Provide the [x, y] coordinate of the cell's center where the given text is located.  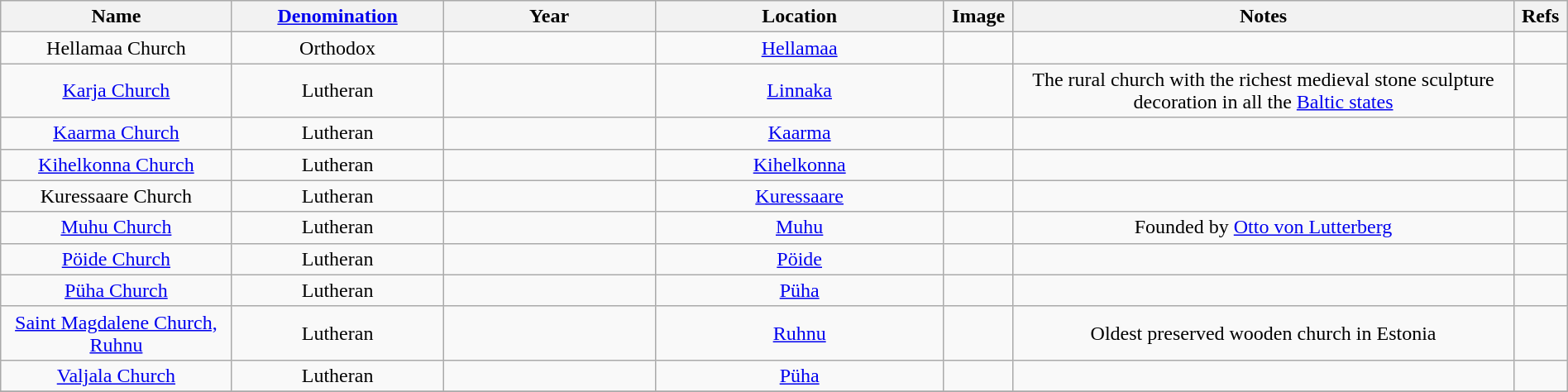
Kihelkonna Church [116, 165]
Name [116, 17]
Muhu [799, 227]
The rural church with the richest medieval stone sculpture decoration in all the Baltic states [1264, 91]
Saint Magdalene Church, Ruhnu [116, 332]
Linnaka [799, 91]
Kaarma [799, 133]
Valjala Church [116, 375]
Kuressaare [799, 196]
Hellamaa Church [116, 48]
Kihelkonna [799, 165]
Pöide [799, 259]
Image [978, 17]
Founded by Otto von Lutterberg [1264, 227]
Hellamaa [799, 48]
Kaarma Church [116, 133]
Karja Church [116, 91]
Pöide Church [116, 259]
Refs [1540, 17]
Püha Church [116, 290]
Muhu Church [116, 227]
Oldest preserved wooden church in Estonia [1264, 332]
Notes [1264, 17]
Year [549, 17]
Orthodox [337, 48]
Ruhnu [799, 332]
Kuressaare Church [116, 196]
Location [799, 17]
Denomination [337, 17]
